Identify which cell holds the provided text, then report its (X, Y) central coordinate. 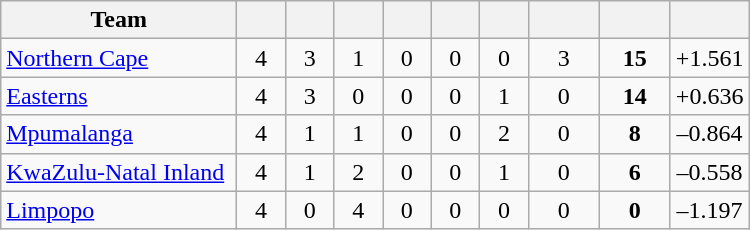
Limpopo (119, 210)
–1.197 (710, 210)
8 (634, 134)
+1.561 (710, 58)
Easterns (119, 96)
–0.864 (710, 134)
Team (119, 20)
KwaZulu-Natal Inland (119, 172)
Northern Cape (119, 58)
Mpumalanga (119, 134)
15 (634, 58)
14 (634, 96)
+0.636 (710, 96)
–0.558 (710, 172)
6 (634, 172)
